Search for the cell housing the specified text and yield its (X, Y) center coordinate. 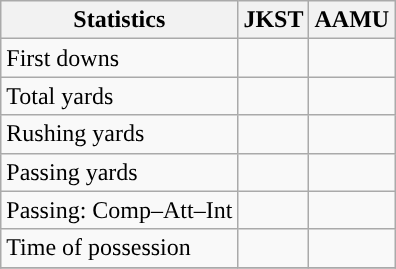
First downs (120, 58)
JKST (274, 20)
Rushing yards (120, 134)
AAMU (352, 20)
Time of possession (120, 248)
Passing yards (120, 172)
Passing: Comp–Att–Int (120, 210)
Total yards (120, 96)
Statistics (120, 20)
